Extract the [X, Y] coordinate from the center of the cell holding the provided text.  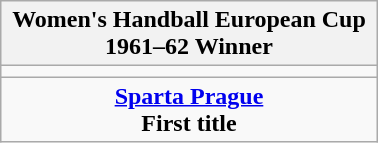
Sparta PragueFirst title [189, 110]
Women's Handball European Cup 1961–62 Winner [189, 34]
